Scan for the cell matching the given text and deliver its (x, y) coordinate at center. 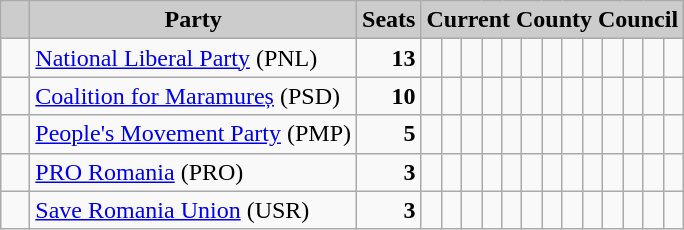
Save Romania Union (USR) (194, 210)
10 (389, 96)
5 (389, 134)
Current County Council (552, 20)
Seats (389, 20)
National Liberal Party (PNL) (194, 58)
People's Movement Party (PMP) (194, 134)
PRO Romania (PRO) (194, 172)
13 (389, 58)
Party (194, 20)
Coalition for Maramureș (PSD) (194, 96)
